Output the (x, y) coordinate of the center of the cell containing the given text.  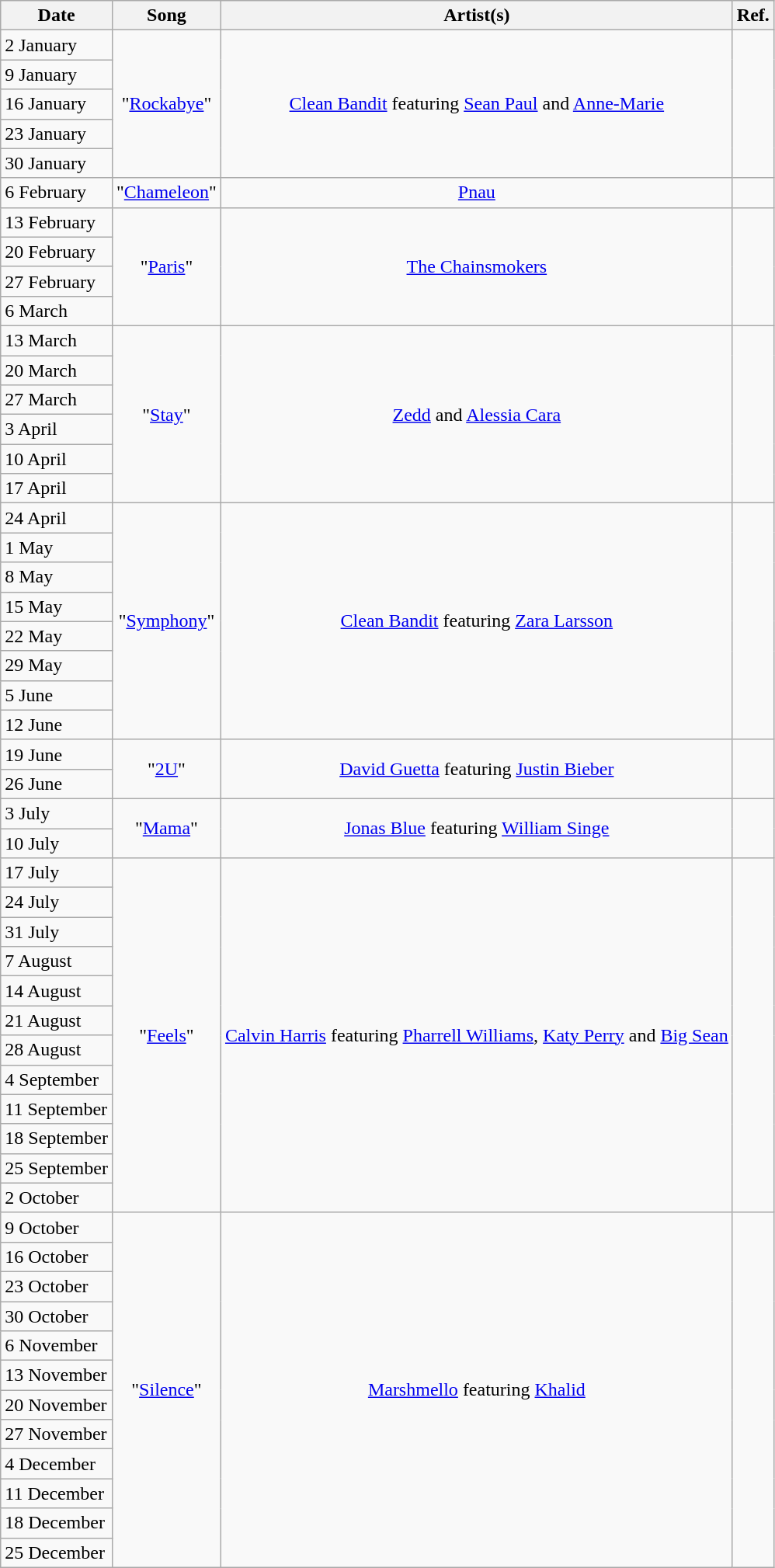
"2U" (166, 769)
23 October (57, 1286)
4 December (57, 1464)
23 January (57, 134)
Ref. (753, 16)
6 November (57, 1346)
"Stay" (166, 414)
"Feels" (166, 1036)
18 December (57, 1523)
24 July (57, 902)
17 April (57, 488)
"Paris" (166, 266)
13 February (57, 222)
14 August (57, 991)
4 September (57, 1080)
Song (166, 16)
31 July (57, 932)
"Mama" (166, 828)
"Rockabye" (166, 104)
13 March (57, 340)
Pnau (477, 193)
3 July (57, 813)
18 September (57, 1139)
Clean Bandit featuring Sean Paul and Anne-Marie (477, 104)
5 June (57, 695)
Artist(s) (477, 16)
"Silence" (166, 1390)
David Guetta featuring Justin Bieber (477, 769)
2 October (57, 1198)
Jonas Blue featuring William Singe (477, 828)
8 May (57, 577)
Clean Bandit featuring Zara Larsson (477, 621)
27 March (57, 400)
Marshmello featuring Khalid (477, 1390)
15 May (57, 607)
3 April (57, 429)
20 November (57, 1405)
28 August (57, 1050)
13 November (57, 1375)
9 January (57, 75)
6 February (57, 193)
30 October (57, 1316)
25 December (57, 1552)
"Chameleon" (166, 193)
26 June (57, 784)
"Symphony" (166, 621)
2 January (57, 45)
22 May (57, 636)
10 April (57, 459)
19 June (57, 754)
25 September (57, 1168)
20 February (57, 252)
11 December (57, 1493)
30 January (57, 163)
Zedd and Alessia Cara (477, 414)
10 July (57, 843)
6 March (57, 311)
7 August (57, 961)
11 September (57, 1109)
27 February (57, 281)
Date (57, 16)
12 June (57, 725)
9 October (57, 1227)
29 May (57, 666)
The Chainsmokers (477, 266)
16 January (57, 104)
Calvin Harris featuring Pharrell Williams, Katy Perry and Big Sean (477, 1036)
24 April (57, 518)
21 August (57, 1020)
27 November (57, 1434)
1 May (57, 548)
20 March (57, 370)
17 July (57, 873)
16 October (57, 1257)
